Provide the [x, y] coordinate of the cell's center where the given text is located.  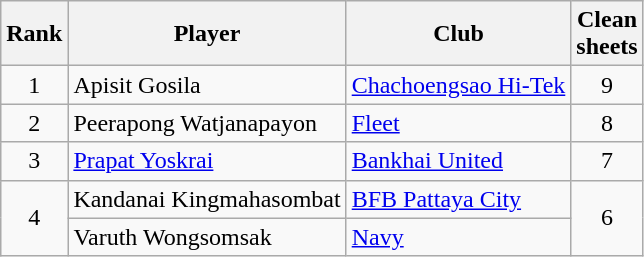
4 [34, 218]
6 [607, 218]
Apisit Gosila [207, 85]
Prapat Yoskrai [207, 161]
Navy [458, 237]
Chachoengsao Hi-Tek [458, 85]
BFB Pattaya City [458, 199]
9 [607, 85]
2 [34, 123]
Kandanai Kingmahasombat [207, 199]
Bankhai United [458, 161]
8 [607, 123]
1 [34, 85]
Fleet [458, 123]
Varuth Wongsomsak [207, 237]
3 [34, 161]
Club [458, 34]
Cleansheets [607, 34]
Player [207, 34]
Rank [34, 34]
7 [607, 161]
Peerapong Watjanapayon [207, 123]
